Output the [X, Y] coordinate of the center of the cell containing the given text.  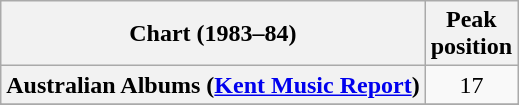
Peakposition [471, 34]
17 [471, 85]
Australian Albums (Kent Music Report) [213, 85]
Chart (1983–84) [213, 34]
